Provide the (x, y) coordinate of the cell's center where the given text is located.  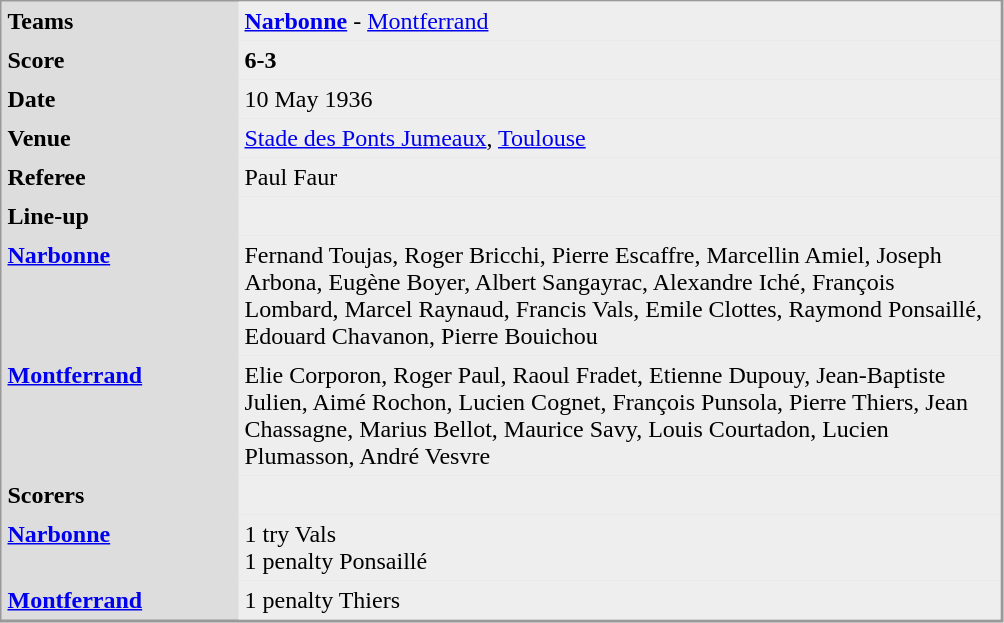
Date (120, 100)
Stade des Ponts Jumeaux, Toulouse (619, 138)
Venue (120, 138)
Scorers (120, 496)
1 try Vals1 penalty Ponsaillé (619, 547)
Line-up (120, 216)
Score (120, 60)
1 penalty Thiers (619, 600)
Teams (120, 22)
Narbonne - Montferrand (619, 22)
Referee (120, 178)
Paul Faur (619, 178)
10 May 1936 (619, 100)
6-3 (619, 60)
